Return [X, Y] of the center of cell containing provided text 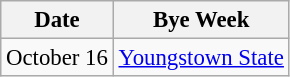
October 16 [57, 58]
Youngstown State [201, 58]
Date [57, 20]
Bye Week [201, 20]
